Find where the given text appears and provide that cell's center as [x, y] coordinate. 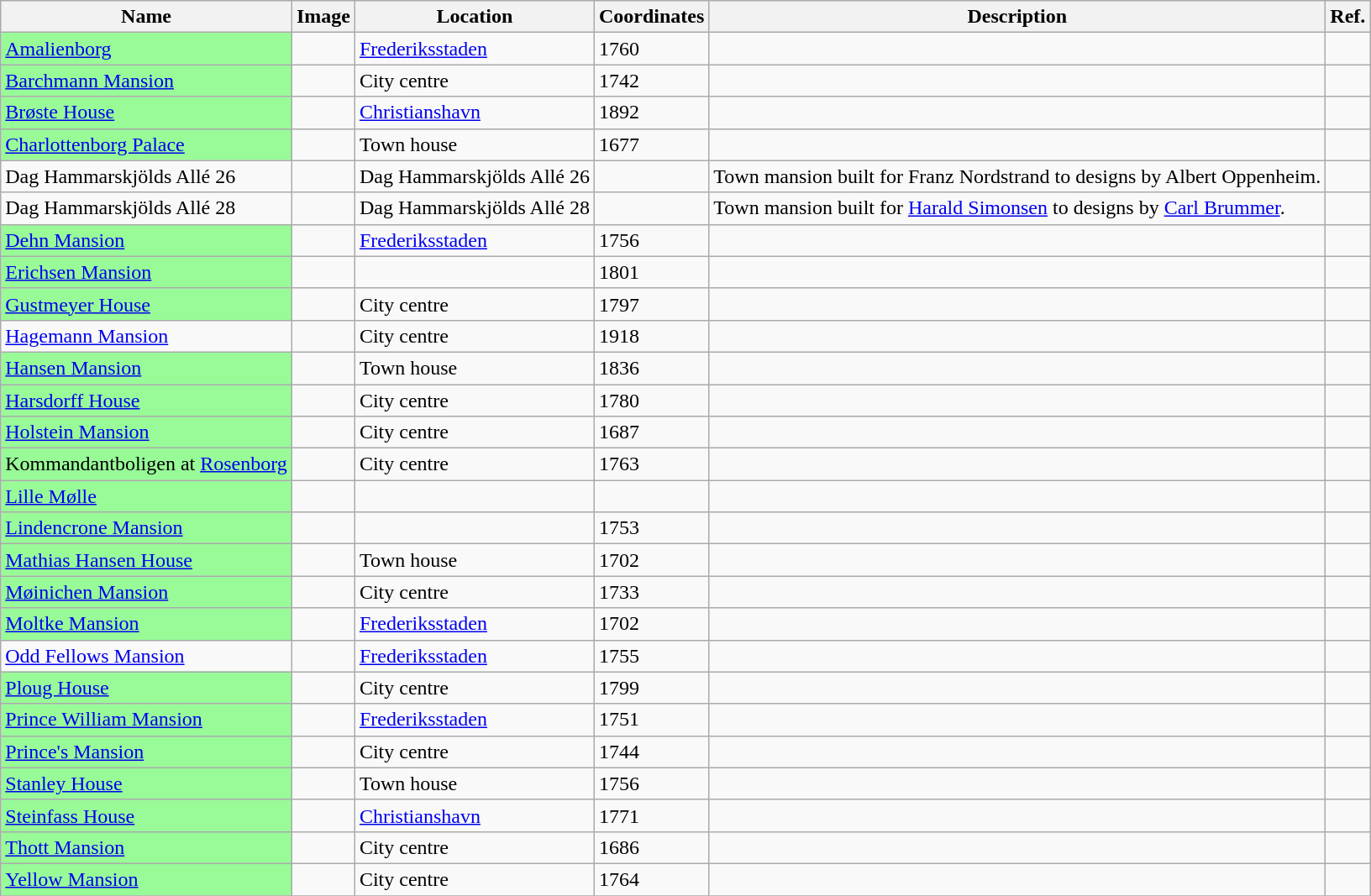
Barchmann Mansion [146, 81]
Coordinates [651, 17]
Ploug House [146, 688]
Amalienborg [146, 49]
1744 [651, 752]
Dehn Mansion [146, 240]
Kommandantboligen at Rosenborg [146, 464]
Odd Fellows Mansion [146, 656]
Gustmeyer House [146, 304]
Steinfass House [146, 815]
Location [474, 17]
1742 [651, 81]
Hagemann Mansion [146, 336]
1799 [651, 688]
1836 [651, 368]
1771 [651, 815]
Stanley House [146, 783]
1801 [651, 272]
1892 [651, 113]
Description [1017, 17]
1780 [651, 401]
Hansen Mansion [146, 368]
Town mansion built for Franz Nordstrand to designs by Albert Oppenheim. [1017, 176]
Erichsen Mansion [146, 272]
Prince William Mansion [146, 720]
Brøste House [146, 113]
1763 [651, 464]
Harsdorff House [146, 401]
1733 [651, 592]
Ref. [1347, 17]
1764 [651, 879]
Town mansion built for Harald Simonsen to designs by Carl Brummer. [1017, 208]
Yellow Mansion [146, 879]
Charlottenborg Palace [146, 144]
Thott Mansion [146, 847]
Mathias Hansen House [146, 560]
Lindencrone Mansion [146, 528]
Prince's Mansion [146, 752]
Moltke Mansion [146, 624]
1751 [651, 720]
Holstein Mansion [146, 432]
Møinichen Mansion [146, 592]
1687 [651, 432]
1753 [651, 528]
Lille Mølle [146, 496]
1918 [651, 336]
Image [323, 17]
Name [146, 17]
1760 [651, 49]
1686 [651, 847]
1677 [651, 144]
1755 [651, 656]
1797 [651, 304]
